From the cell containing the given text, extract its center point as [x, y] coordinate. 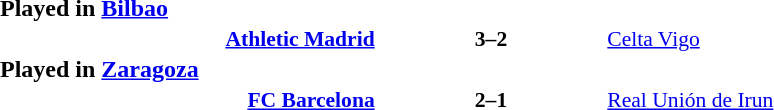
3–2 [492, 38]
